Extract the (x, y) coordinate from the center of the cell holding the provided text.  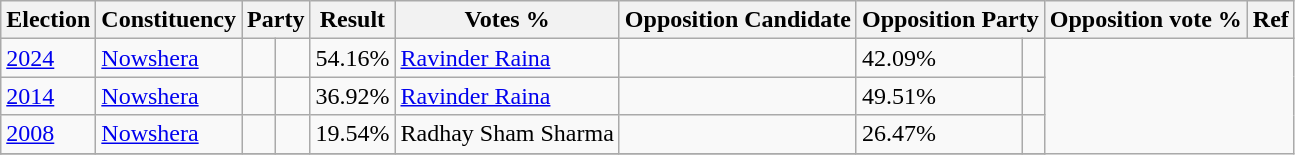
Election (48, 20)
2008 (48, 134)
Votes % (507, 20)
Radhay Sham Sharma (507, 134)
19.54% (352, 134)
2024 (48, 58)
26.47% (939, 134)
2014 (48, 96)
Constituency (169, 20)
Result (352, 20)
42.09% (939, 58)
Party (276, 20)
Opposition Candidate (738, 20)
Opposition vote % (1146, 20)
36.92% (352, 96)
54.16% (352, 58)
Ref (1270, 20)
49.51% (939, 96)
Opposition Party (950, 20)
